Determine the (x, y) coordinate at the center of the cell enclosing the given text.  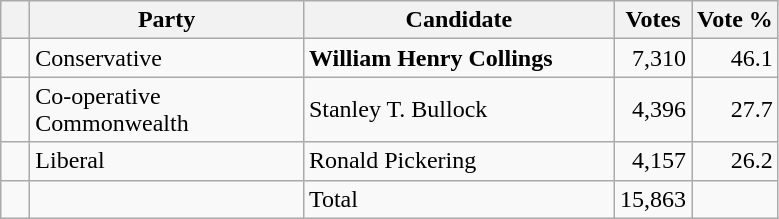
Conservative (167, 58)
Liberal (167, 161)
Ronald Pickering (458, 161)
Candidate (458, 20)
4,157 (652, 161)
4,396 (652, 110)
15,863 (652, 199)
26.2 (736, 161)
Stanley T. Bullock (458, 110)
46.1 (736, 58)
Vote % (736, 20)
Total (458, 199)
Co-operative Commonwealth (167, 110)
William Henry Collings (458, 58)
27.7 (736, 110)
Votes (652, 20)
7,310 (652, 58)
Party (167, 20)
